Locate the cell with the specified text and output its (X, Y) center coordinate. 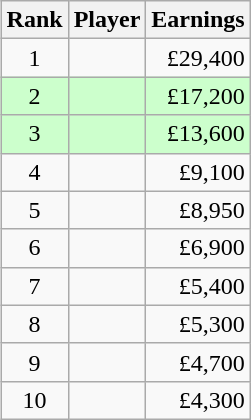
£29,400 (198, 58)
£9,100 (198, 172)
7 (34, 286)
8 (34, 324)
Rank (34, 20)
3 (34, 134)
1 (34, 58)
£8,950 (198, 210)
5 (34, 210)
£4,700 (198, 362)
£5,400 (198, 286)
10 (34, 400)
9 (34, 362)
£13,600 (198, 134)
£17,200 (198, 96)
Earnings (198, 20)
2 (34, 96)
4 (34, 172)
6 (34, 248)
£6,900 (198, 248)
Player (107, 20)
£4,300 (198, 400)
£5,300 (198, 324)
